Capture the cell that displays the provided text and extract its [x, y] central coordinate. 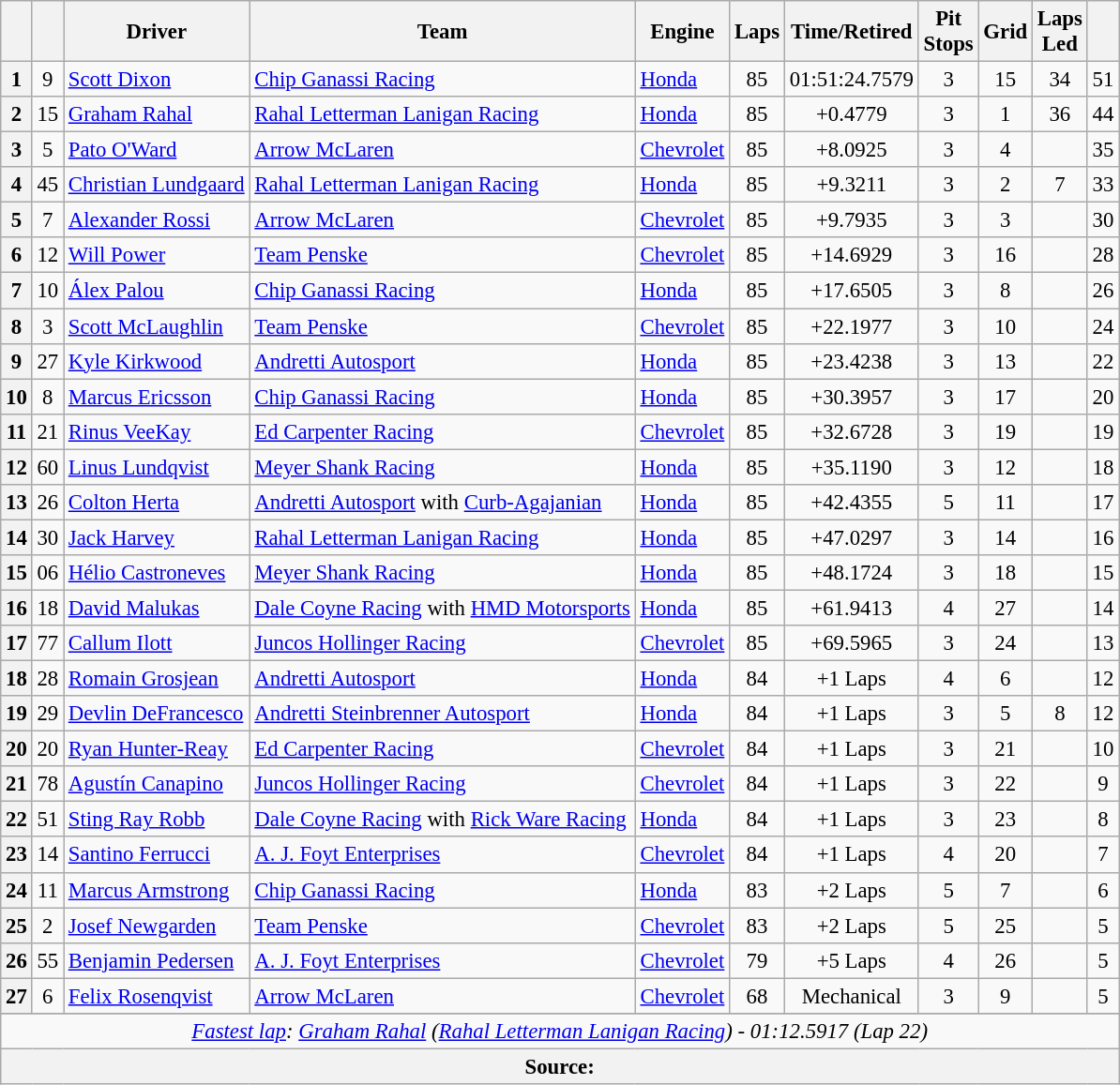
Laps [758, 32]
PitStops [948, 32]
Will Power [158, 256]
+30.3957 [852, 397]
Marcus Armstrong [158, 890]
Callum Ilott [158, 643]
+14.6929 [852, 256]
Scott Dixon [158, 80]
44 [1103, 114]
29 [47, 714]
Scott McLaughlin [158, 326]
Benjamin Pedersen [158, 960]
Ryan Hunter-Reay [158, 749]
+9.3211 [852, 185]
Romain Grosjean [158, 679]
Linus Lundqvist [158, 467]
Driver [158, 32]
Sting Ray Robb [158, 820]
55 [47, 960]
+23.4238 [852, 361]
Andretti Steinbrenner Autosport [443, 714]
68 [758, 996]
David Malukas [158, 608]
45 [47, 185]
+48.1724 [852, 573]
77 [47, 643]
01:51:24.7579 [852, 80]
Fastest lap: Graham Rahal (Rahal Letterman Lanigan Racing) - 01:12.5917 (Lap 22) [560, 1032]
+61.9413 [852, 608]
Christian Lundgaard [158, 185]
Dale Coyne Racing with Rick Ware Racing [443, 820]
LapsLed [1060, 32]
Josef Newgarden [158, 926]
Santino Ferrucci [158, 855]
+69.5965 [852, 643]
06 [47, 573]
35 [1103, 150]
+22.1977 [852, 326]
60 [47, 467]
+8.0925 [852, 150]
Agustín Canapino [158, 784]
+9.7935 [852, 220]
Jack Harvey [158, 537]
+0.4779 [852, 114]
Devlin DeFrancesco [158, 714]
78 [47, 784]
Andretti Autosport with Curb-Agajanian [443, 503]
Mechanical [852, 996]
Engine [682, 32]
+35.1190 [852, 467]
Rinus VeeKay [158, 431]
34 [1060, 80]
Marcus Ericsson [158, 397]
Team [443, 32]
Grid [1006, 32]
Pato O'Ward [158, 150]
+32.6728 [852, 431]
+17.6505 [852, 291]
Kyle Kirkwood [158, 361]
36 [1060, 114]
Time/Retired [852, 32]
Source: [560, 1066]
+47.0297 [852, 537]
Dale Coyne Racing with HMD Motorsports [443, 608]
+5 Laps [852, 960]
+42.4355 [852, 503]
Hélio Castroneves [158, 573]
Alexander Rossi [158, 220]
Colton Herta [158, 503]
Graham Rahal [158, 114]
Álex Palou [158, 291]
33 [1103, 185]
79 [758, 960]
Felix Rosenqvist [158, 996]
